Locate the cell with the specified text and output its (x, y) center coordinate. 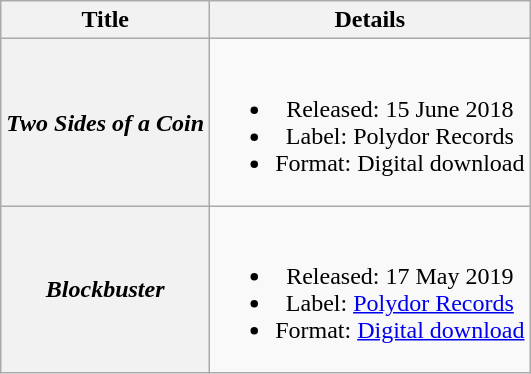
Two Sides of a Coin (106, 122)
Released: 15 June 2018Label: Polydor RecordsFormat: Digital download (370, 122)
Title (106, 20)
Blockbuster (106, 290)
Details (370, 20)
Released: 17 May 2019Label: Polydor RecordsFormat: Digital download (370, 290)
